Identify which cell holds the provided text, then report its [x, y] central coordinate. 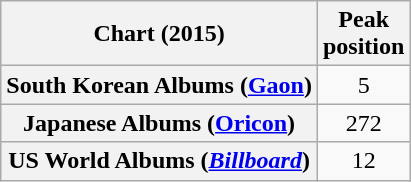
South Korean Albums (Gaon) [160, 85]
Japanese Albums (Oricon) [160, 123]
272 [363, 123]
Peakposition [363, 34]
Chart (2015) [160, 34]
US World Albums (Billboard) [160, 161]
12 [363, 161]
5 [363, 85]
